Provide the [x, y] coordinate of the cell's center where the given text is located.  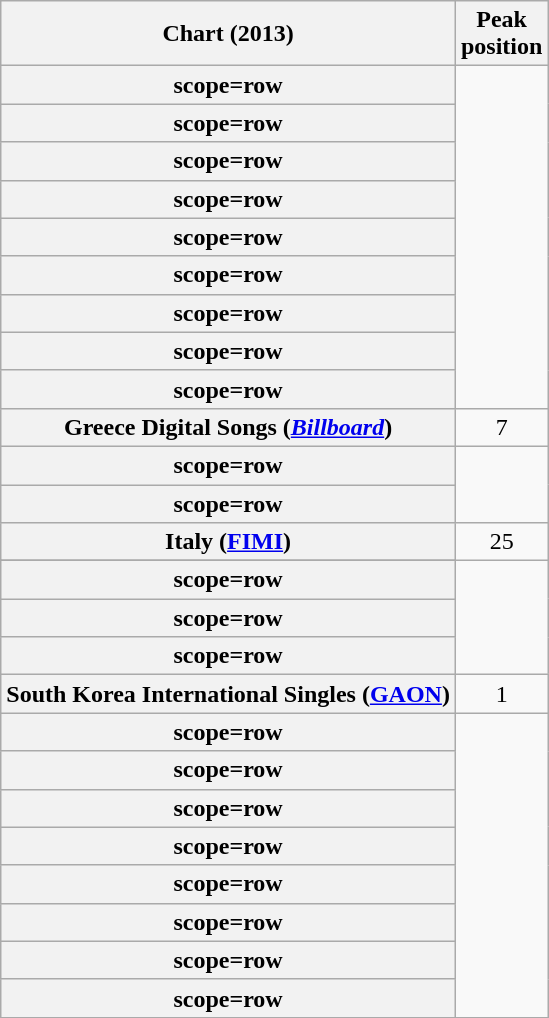
Chart (2013) [228, 34]
7 [501, 427]
Peakposition [501, 34]
South Korea International Singles (GAON) [228, 694]
Greece Digital Songs (Billboard) [228, 427]
25 [501, 542]
Italy (FIMI) [228, 542]
1 [501, 694]
